Return the [X, Y] coordinate for the center point of the cell that contains the specified text.  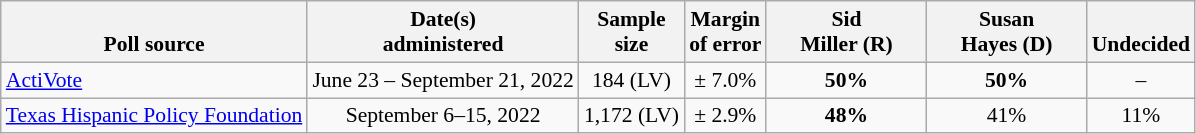
48% [846, 116]
Texas Hispanic Policy Foundation [154, 116]
Samplesize [632, 32]
41% [1007, 116]
June 23 – September 21, 2022 [443, 80]
Date(s)administered [443, 32]
Poll source [154, 32]
Marginof error [725, 32]
Undecided [1141, 32]
SidMiller (R) [846, 32]
± 2.9% [725, 116]
184 (LV) [632, 80]
± 7.0% [725, 80]
SusanHayes (D) [1007, 32]
11% [1141, 116]
ActiVote [154, 80]
September 6–15, 2022 [443, 116]
– [1141, 80]
1,172 (LV) [632, 116]
